Extract the [x, y] coordinate from the center of the cell holding the provided text.  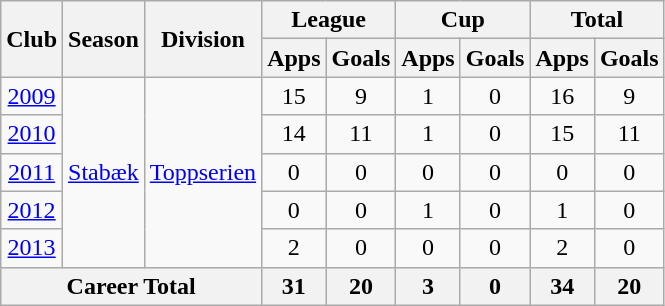
34 [562, 286]
Toppserien [202, 172]
Career Total [132, 286]
2009 [32, 96]
League [329, 20]
2013 [32, 248]
Season [104, 39]
31 [294, 286]
14 [294, 134]
Total [597, 20]
Stabæk [104, 172]
Cup [463, 20]
Club [32, 39]
2011 [32, 172]
2012 [32, 210]
2010 [32, 134]
Division [202, 39]
16 [562, 96]
3 [428, 286]
